Scan for the cell matching the given text and deliver its [X, Y] coordinate at center. 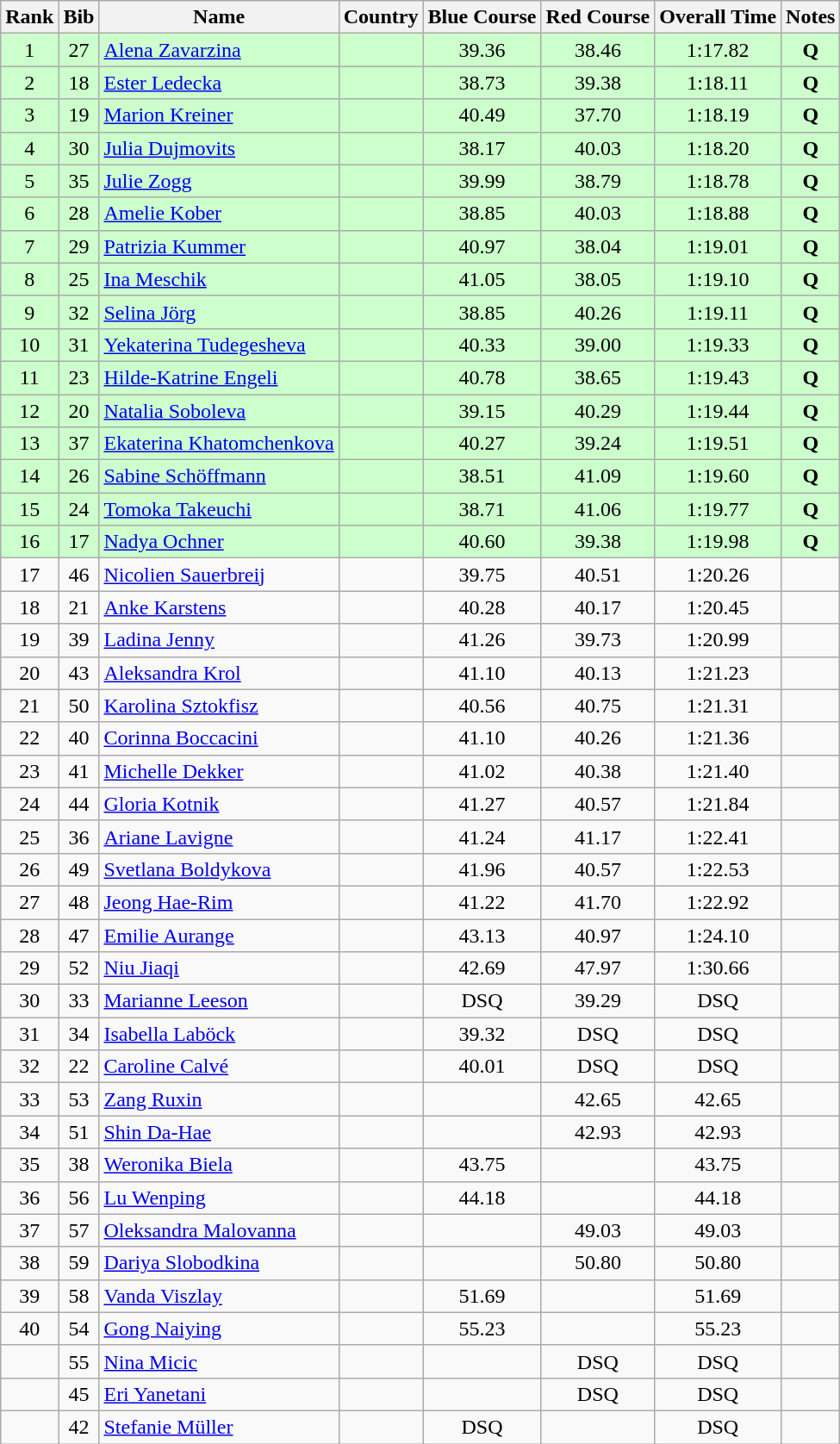
1:21.36 [719, 738]
41.09 [598, 476]
Country [381, 17]
Stefanie Müller [219, 1427]
Sabine Schöffmann [219, 476]
40.27 [482, 444]
Zang Ruxin [219, 1099]
Julie Zogg [219, 181]
38.73 [482, 83]
Corinna Boccacini [219, 738]
59 [79, 1263]
Bib [79, 17]
1:30.66 [719, 968]
Caroline Calvé [219, 1067]
56 [79, 1198]
Yekaterina Tudegesheva [219, 345]
Isabella Laböck [219, 1034]
Aleksandra Krol [219, 673]
Weronika Biela [219, 1165]
1:20.99 [719, 640]
49 [79, 869]
Dariya Slobodkina [219, 1263]
1:19.11 [719, 312]
Svetlana Boldykova [219, 869]
1:21.40 [719, 771]
1:19.51 [719, 444]
Emilie Aurange [219, 935]
45 [79, 1394]
10 [29, 345]
Marion Kreiner [219, 115]
39.75 [482, 575]
40.29 [598, 411]
6 [29, 214]
40.28 [482, 607]
Nicolien Sauerbreij [219, 575]
Jeong Hae-Rim [219, 902]
Michelle Dekker [219, 771]
3 [29, 115]
1:19.77 [719, 509]
46 [79, 575]
Julia Dujmovits [219, 148]
41.26 [482, 640]
55 [79, 1361]
40.13 [598, 673]
40.60 [482, 542]
16 [29, 542]
1:22.53 [719, 869]
1:20.26 [719, 575]
47 [79, 935]
1:21.23 [719, 673]
Rank [29, 17]
1:18.20 [719, 148]
1:18.11 [719, 83]
41.17 [598, 837]
Ariane Lavigne [219, 837]
51 [79, 1132]
41.27 [482, 804]
Niu Jiaqi [219, 968]
1:19.01 [719, 246]
Blue Course [482, 17]
38.79 [598, 181]
37.70 [598, 115]
12 [29, 411]
38.71 [482, 509]
38.46 [598, 50]
Nadya Ochner [219, 542]
1:22.41 [719, 837]
40.75 [598, 706]
Notes [811, 17]
Tomoka Takeuchi [219, 509]
Shin Da-Hae [219, 1132]
40.78 [482, 377]
Natalia Soboleva [219, 411]
Ekaterina Khatomchenkova [219, 444]
13 [29, 444]
41.96 [482, 869]
1:21.84 [719, 804]
40.38 [598, 771]
Lu Wenping [219, 1198]
Ladina Jenny [219, 640]
39.24 [598, 444]
1:18.88 [719, 214]
Oleksandra Malovanna [219, 1230]
4 [29, 148]
Marianne Leeson [219, 1001]
40.49 [482, 115]
Name [219, 17]
38.51 [482, 476]
1:22.92 [719, 902]
53 [79, 1099]
1:19.43 [719, 377]
39.36 [482, 50]
54 [79, 1329]
39.32 [482, 1034]
Amelie Kober [219, 214]
5 [29, 181]
38.05 [598, 279]
7 [29, 246]
42 [79, 1427]
41 [79, 771]
Patrizia Kummer [219, 246]
Nina Micic [219, 1361]
40.51 [598, 575]
40.33 [482, 345]
47.97 [598, 968]
Ester Ledecka [219, 83]
Ina Meschik [219, 279]
38.65 [598, 377]
40.56 [482, 706]
Vanda Viszlay [219, 1296]
1:18.78 [719, 181]
39.29 [598, 1001]
44 [79, 804]
40.17 [598, 607]
39.99 [482, 181]
Overall Time [719, 17]
Red Course [598, 17]
1:19.44 [719, 411]
14 [29, 476]
1:19.10 [719, 279]
50 [79, 706]
38.04 [598, 246]
39.15 [482, 411]
9 [29, 312]
1:20.45 [719, 607]
Gong Naiying [219, 1329]
57 [79, 1230]
43 [79, 673]
1:19.60 [719, 476]
Gloria Kotnik [219, 804]
1:18.19 [719, 115]
41.02 [482, 771]
1:17.82 [719, 50]
Eri Yanetani [219, 1394]
40.01 [482, 1067]
1:24.10 [719, 935]
Selina Jörg [219, 312]
41.22 [482, 902]
41.70 [598, 902]
1:19.33 [719, 345]
48 [79, 902]
1 [29, 50]
39.73 [598, 640]
11 [29, 377]
Anke Karstens [219, 607]
Karolina Sztokfisz [219, 706]
39.00 [598, 345]
1:21.31 [719, 706]
41.05 [482, 279]
52 [79, 968]
Hilde-Katrine Engeli [219, 377]
15 [29, 509]
58 [79, 1296]
2 [29, 83]
Alena Zavarzina [219, 50]
43.13 [482, 935]
42.69 [482, 968]
41.06 [598, 509]
41.24 [482, 837]
38.17 [482, 148]
8 [29, 279]
1:19.98 [719, 542]
